Identify which cell holds the provided text, then report its (X, Y) central coordinate. 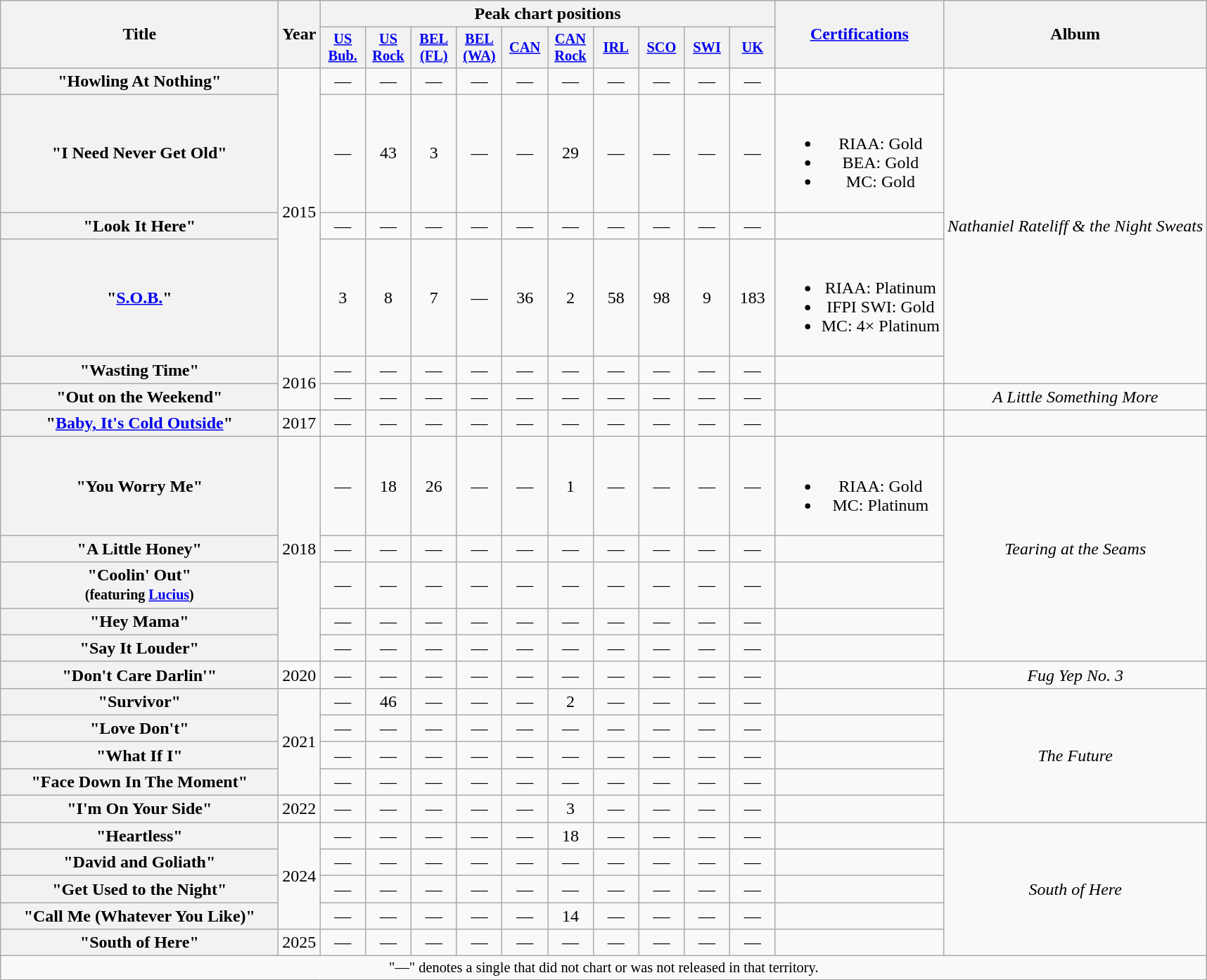
CAN (525, 48)
7 (433, 298)
2021 (300, 742)
USBub. (343, 48)
"I Need Never Get Old" (139, 153)
SWI (708, 48)
"Call Me (Whatever You Like)" (139, 916)
8 (388, 298)
2020 (300, 675)
Tearing at the Seams (1075, 549)
"You Worry Me" (139, 486)
"Coolin' Out"(featuring Lucius) (139, 585)
"David and Goliath" (139, 863)
"South of Here" (139, 943)
UK (753, 48)
Peak chart positions (547, 14)
1 (571, 486)
Title (139, 34)
"Love Don't" (139, 728)
98 (661, 298)
29 (571, 153)
"Look It Here" (139, 226)
"I'm On Your Side" (139, 809)
"Howling At Nothing" (139, 81)
Fug Yep No. 3 (1075, 675)
9 (708, 298)
2025 (300, 943)
"—" denotes a single that did not chart or was not released in that territory. (603, 968)
"Heartless" (139, 836)
Nathaniel Rateliff & the Night Sweats (1075, 225)
"Wasting Time" (139, 370)
2016 (300, 383)
14 (571, 916)
South of Here (1075, 889)
2017 (300, 424)
The Future (1075, 755)
SCO (661, 48)
"Face Down In The Moment" (139, 782)
36 (525, 298)
"Don't Care Darlin'" (139, 675)
CANRock (571, 48)
43 (388, 153)
A Little Something More (1075, 397)
RIAA: GoldBEA: GoldMC: Gold (860, 153)
"Baby, It's Cold Outside" (139, 424)
RIAA: GoldMC: Platinum (860, 486)
"Out on the Weekend" (139, 397)
BEL(WA) (480, 48)
RIAA: PlatinumIFPI SWI: GoldMC: 4× Platinum (860, 298)
BEL(FL) (433, 48)
"What If I" (139, 755)
"A Little Honey" (139, 549)
"Get Used to the Night" (139, 889)
Album (1075, 34)
"Hey Mama" (139, 621)
"Survivor" (139, 701)
183 (753, 298)
2015 (300, 212)
US Rock (388, 48)
2018 (300, 549)
IRL (616, 48)
58 (616, 298)
"S.O.B." (139, 298)
Year (300, 34)
Certifications (860, 34)
"Say It Louder" (139, 648)
46 (388, 701)
2022 (300, 809)
2024 (300, 876)
26 (433, 486)
